For the text-containing cell, return its midpoint in (X, Y) coordinate format. 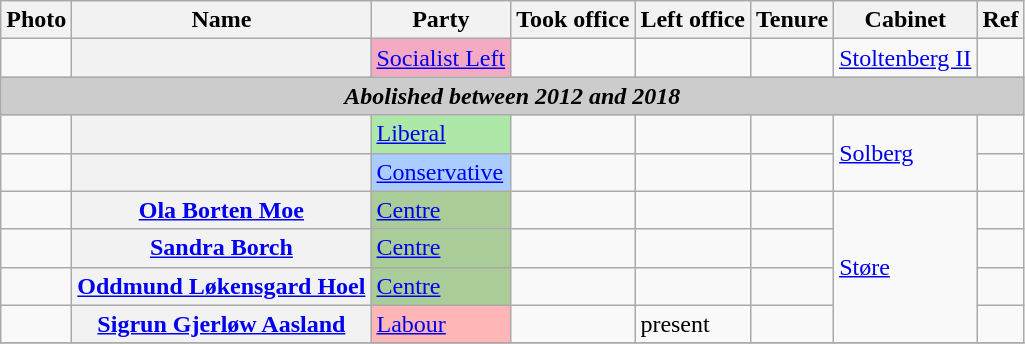
Party (441, 20)
Took office (573, 20)
Sigrun Gjerløw Aasland (222, 324)
Labour (441, 324)
Sandra Borch (222, 248)
Left office (693, 20)
Tenure (792, 20)
Abolished between 2012 and 2018 (512, 96)
Photo (36, 20)
Conservative (441, 172)
Ola Borten Moe (222, 210)
Socialist Left (441, 58)
Ref (1000, 20)
Stoltenberg II (906, 58)
Oddmund Løkensgard Hoel (222, 286)
Støre (906, 267)
Liberal (441, 134)
Solberg (906, 153)
present (693, 324)
Name (222, 20)
Cabinet (906, 20)
